Search for the cell housing the specified text and yield its [X, Y] center coordinate. 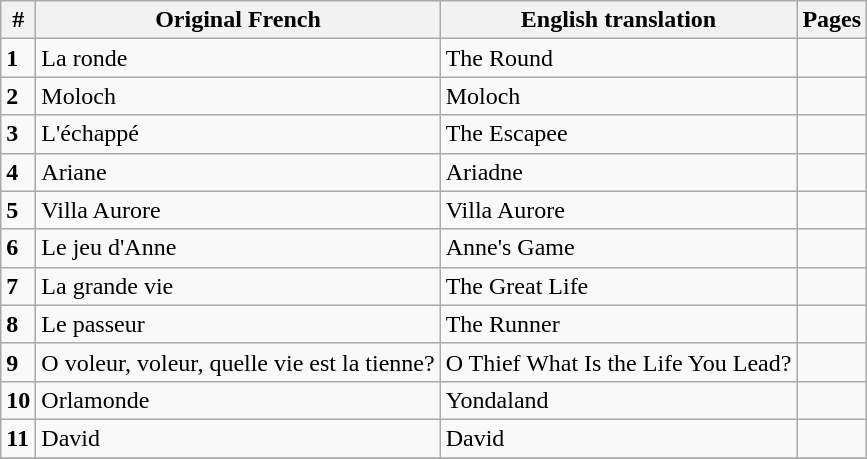
Yondaland [618, 400]
English translation [618, 20]
11 [18, 438]
3 [18, 134]
The Runner [618, 324]
L'échappé [238, 134]
10 [18, 400]
6 [18, 248]
La ronde [238, 58]
Orlamonde [238, 400]
9 [18, 362]
8 [18, 324]
# [18, 20]
1 [18, 58]
O voleur, voleur, quelle vie est la tienne? [238, 362]
The Great Life [618, 286]
Pages [832, 20]
O Thief What Is the Life You Lead? [618, 362]
7 [18, 286]
Le passeur [238, 324]
2 [18, 96]
La grande vie [238, 286]
The Round [618, 58]
Anne's Game [618, 248]
Le jeu d'Anne [238, 248]
Ariadne [618, 172]
4 [18, 172]
5 [18, 210]
The Escapee [618, 134]
Ariane [238, 172]
Original French [238, 20]
